Detect which cell encompasses the target text, then output its [x, y] center coordinate. 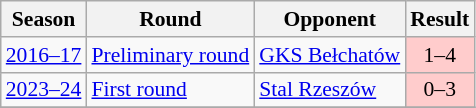
Season [44, 19]
First round [170, 90]
Opponent [330, 19]
0–3 [440, 90]
GKS Bełchatów [330, 55]
1–4 [440, 55]
2016–17 [44, 55]
2023–24 [44, 90]
Round [170, 19]
Result [440, 19]
Stal Rzeszów [330, 90]
Preliminary round [170, 55]
